Provide the [X, Y] coordinate of the cell's center where the given text is located.  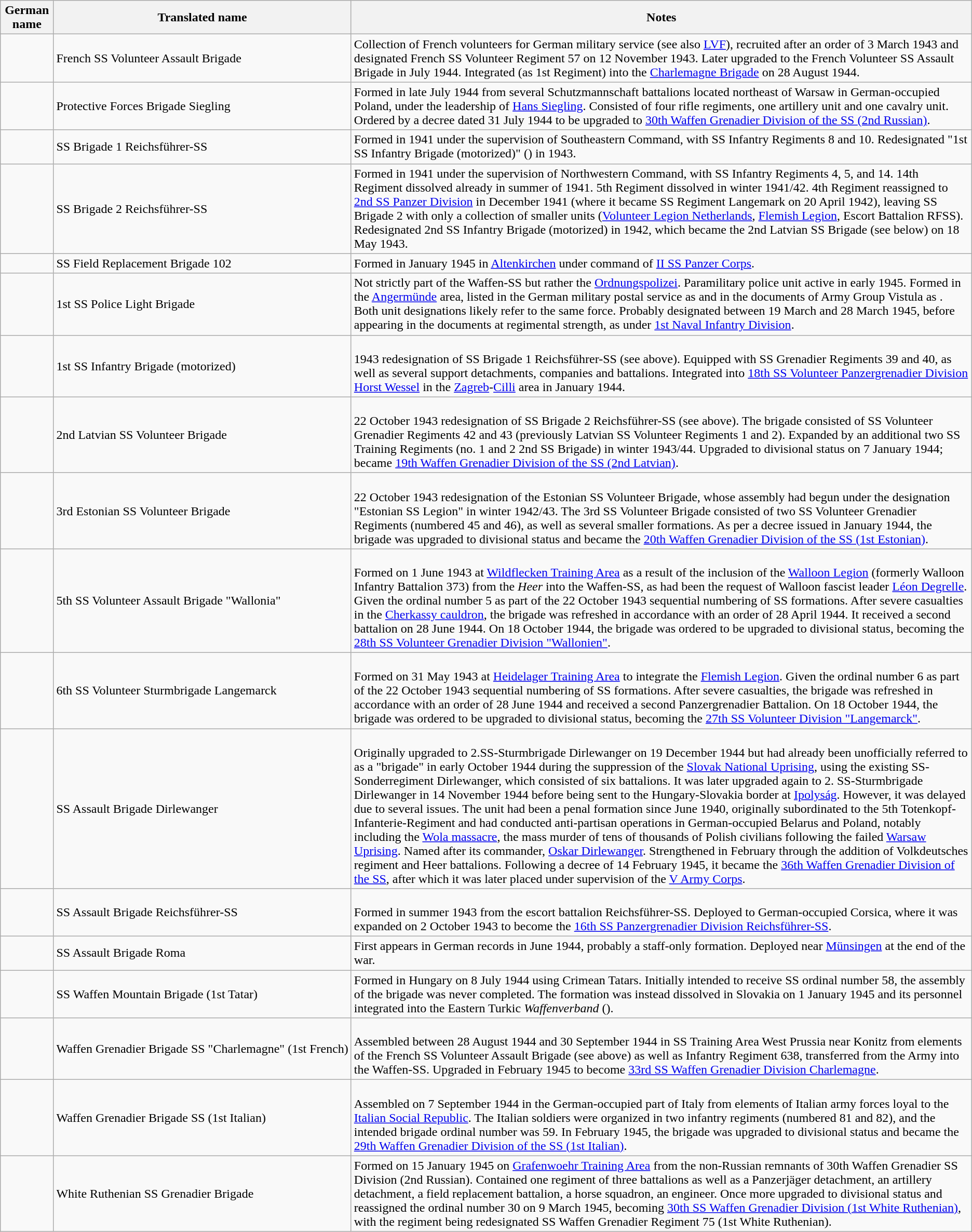
SS Assault Brigade Roma [203, 954]
SS Waffen Mountain Brigade (1st Tatar) [203, 994]
SS Brigade 2 Reichsführer-SS [203, 209]
Waffen Grenadier Brigade SS "Charlemagne" (1st French) [203, 1049]
Notes [661, 18]
Formed in January 1945 in Altenkirchen under command of II SS Panzer Corps. [661, 263]
3rd Estonian SS Volunteer Brigade [203, 511]
SS Assault Brigade Reichsführer-SS [203, 913]
Waffen Grenadier Brigade SS (1st Italian) [203, 1118]
6th SS Volunteer Sturmbrigade Langemarck [203, 690]
SS Brigade 1 Reichsführer-SS [203, 146]
French SS Volunteer Assault Brigade [203, 58]
Translated name [203, 18]
German name [27, 18]
SS Field Replacement Brigade 102 [203, 263]
1st SS Police Light Brigade [203, 304]
Protective Forces Brigade Siegling [203, 106]
1st SS Infantry Brigade (motorized) [203, 366]
White Ruthenian SS Grenadier Brigade [203, 1194]
2nd Latvian SS Volunteer Brigade [203, 435]
5th SS Volunteer Assault Brigade "Wallonia" [203, 600]
First appears in German records in June 1944, probably a staff-only formation. Deployed near Münsingen at the end of the war. [661, 954]
SS Assault Brigade Dirlewanger [203, 808]
